Detect which cell encompasses the target text, then output its (x, y) center coordinate. 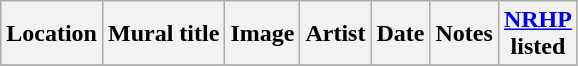
Notes (464, 34)
Mural title (163, 34)
NRHPlisted (538, 34)
Date (400, 34)
Location (52, 34)
Artist (336, 34)
Image (262, 34)
